From the cell containing the given text, extract its center point as [X, Y] coordinate. 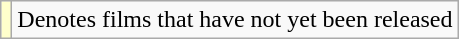
Denotes films that have not yet been released [235, 20]
